Detect which cell encompasses the target text, then output its [x, y] center coordinate. 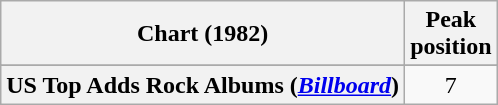
Peakposition [451, 34]
Chart (1982) [203, 34]
7 [451, 85]
US Top Adds Rock Albums (Billboard) [203, 85]
